Output the [x, y] coordinate of the center of the cell containing the given text.  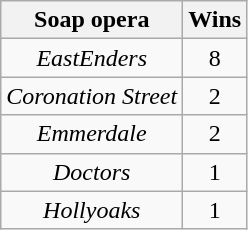
Wins [215, 20]
Hollyoaks [92, 210]
Doctors [92, 172]
Coronation Street [92, 96]
8 [215, 58]
Soap opera [92, 20]
Emmerdale [92, 134]
EastEnders [92, 58]
